Extract the [X, Y] coordinate from the center of the cell holding the provided text.  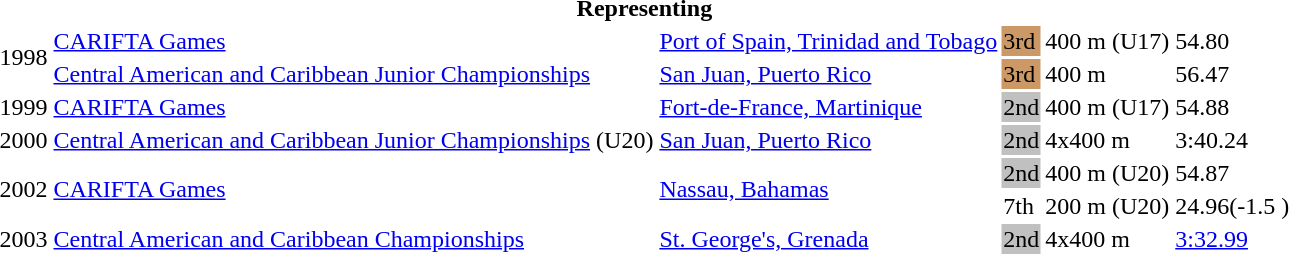
Port of Spain, Trinidad and Tobago [828, 41]
Central American and Caribbean Junior Championships (U20) [354, 140]
St. George's, Grenada [828, 239]
Central American and Caribbean Championships [354, 239]
Nassau, Bahamas [828, 190]
Fort-de-France, Martinique [828, 107]
Central American and Caribbean Junior Championships [354, 74]
7th [1022, 206]
200 m (U20) [1108, 206]
400 m [1108, 74]
400 m (U20) [1108, 173]
